From the cell containing the given text, extract its center point as (X, Y) coordinate. 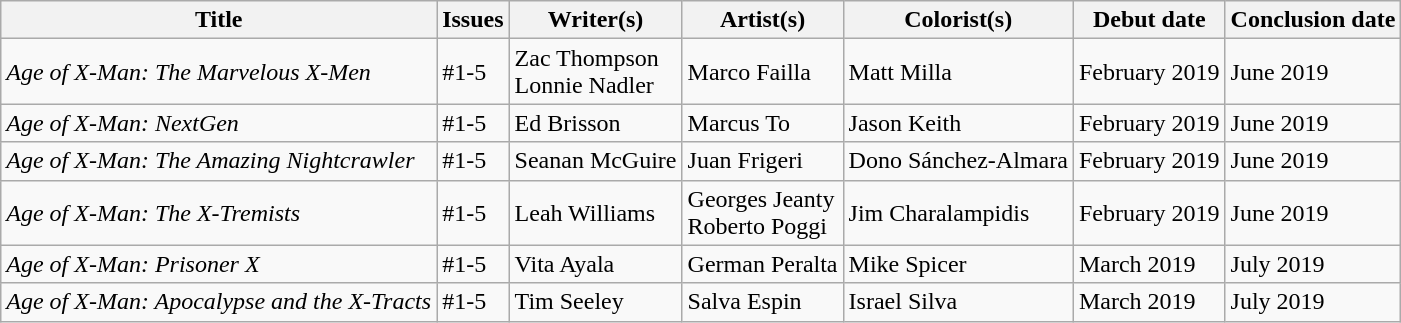
Writer(s) (596, 20)
Colorist(s) (958, 20)
Age of X-Man: NextGen (219, 123)
Issues (473, 20)
Jim Charalampidis (958, 212)
Dono Sánchez-Almara (958, 161)
Age of X-Man: The X-Tremists (219, 212)
Marcus To (762, 123)
Tim Seeley (596, 302)
Seanan McGuire (596, 161)
Debut date (1149, 20)
Age of X-Man: Apocalypse and the X-Tracts (219, 302)
Israel Silva (958, 302)
Zac ThompsonLonnie Nadler (596, 72)
Mike Spicer (958, 264)
German Peralta (762, 264)
Artist(s) (762, 20)
Juan Frigeri (762, 161)
Ed Brisson (596, 123)
Age of X-Man: Prisoner X (219, 264)
Title (219, 20)
Leah Williams (596, 212)
Conclusion date (1313, 20)
Salva Espin (762, 302)
Matt Milla (958, 72)
Vita Ayala (596, 264)
Marco Failla (762, 72)
Age of X-Man: The Marvelous X-Men (219, 72)
Jason Keith (958, 123)
Georges JeantyRoberto Poggi (762, 212)
Age of X-Man: The Amazing Nightcrawler (219, 161)
